Scan for the cell matching the given text and deliver its (X, Y) coordinate at center. 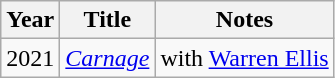
Year (30, 20)
Carnage (108, 58)
2021 (30, 58)
Title (108, 20)
with Warren Ellis (244, 58)
Notes (244, 20)
